Return [x, y] of the center of cell containing provided text 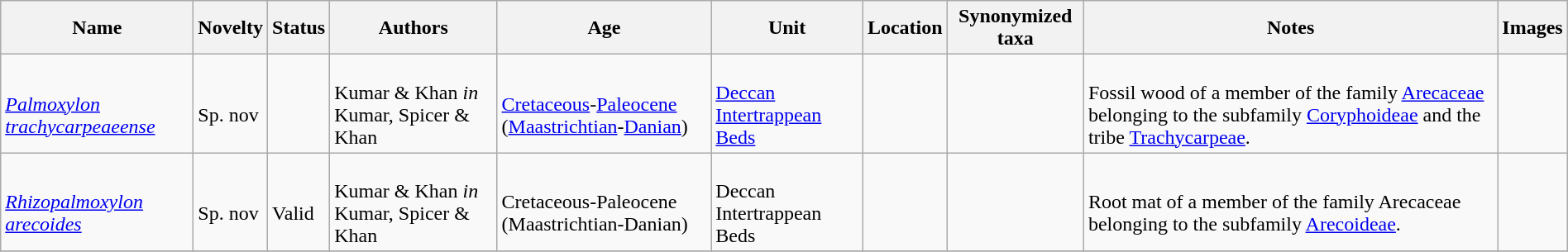
Novelty [231, 28]
Unit [787, 28]
Synonymized taxa [1016, 28]
Name [98, 28]
Authors [414, 28]
Fossil wood of a member of the family Arecaceae belonging to the subfamily Coryphoideae and the tribe Trachycarpeae. [1290, 104]
Age [604, 28]
Palmoxylon trachycarpeaeense [98, 104]
Root mat of a member of the family Arecaceae belonging to the subfamily Arecoideae. [1290, 202]
Images [1532, 28]
Notes [1290, 28]
Location [905, 28]
Valid [299, 202]
Status [299, 28]
Rhizopalmoxylon arecoides [98, 202]
